Extract the (X, Y) coordinate from the center of the cell holding the provided text.  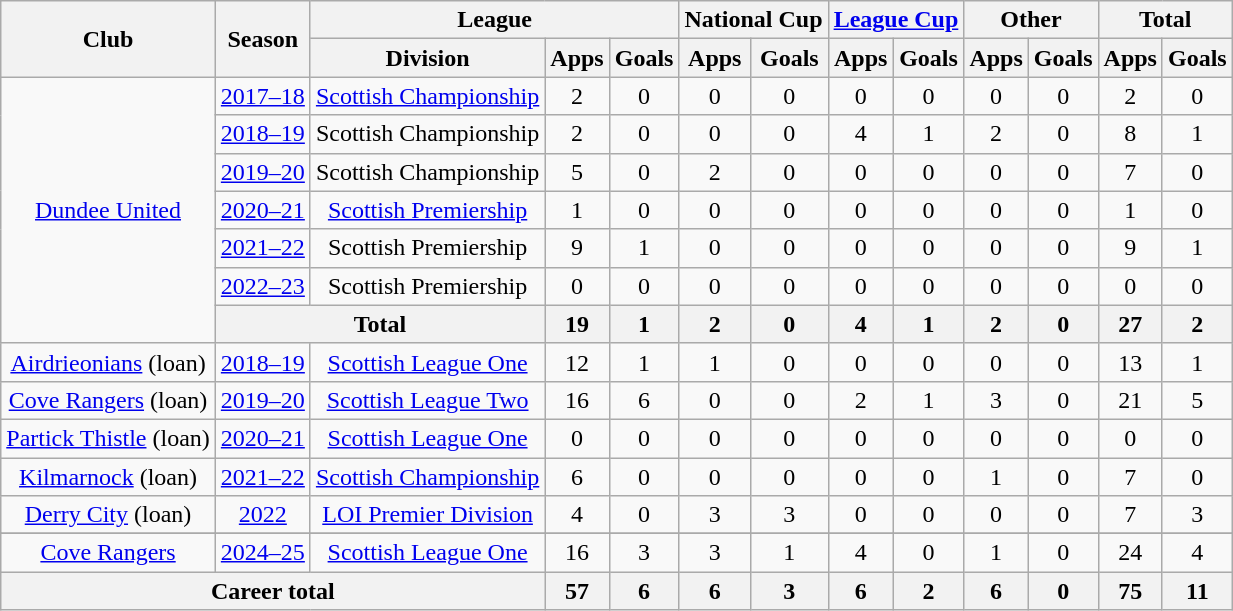
League Cup (896, 20)
Career total (273, 591)
24 (1130, 553)
Dundee United (108, 210)
21 (1130, 400)
Airdrieonians (loan) (108, 362)
75 (1130, 591)
19 (577, 324)
League (494, 20)
57 (577, 591)
National Cup (754, 20)
Partick Thistle (loan) (108, 438)
2022 (262, 515)
Cove Rangers (108, 553)
2024–25 (262, 553)
12 (577, 362)
Division (427, 58)
2017–18 (262, 96)
Other (1031, 20)
8 (1130, 134)
Scottish League Two (427, 400)
2022–23 (262, 286)
Cove Rangers (loan) (108, 400)
13 (1130, 362)
Season (262, 39)
LOI Premier Division (427, 515)
11 (1197, 591)
Club (108, 39)
Kilmarnock (loan) (108, 477)
27 (1130, 324)
Derry City (loan) (108, 515)
